Provide the [x, y] coordinate of the cell's center where the given text is located.  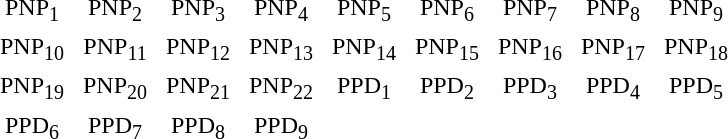
PNP21 [198, 89]
PPD2 [447, 89]
PNP16 [530, 49]
PNP22 [281, 89]
PNP14 [364, 49]
PNP20 [115, 89]
PNP12 [198, 49]
PPD1 [364, 89]
PNP13 [281, 49]
PNP15 [447, 49]
PNP17 [613, 49]
PPD4 [613, 89]
PPD3 [530, 89]
PNP11 [115, 49]
